Provide the (x, y) coordinate of the cell's center where the given text is located.  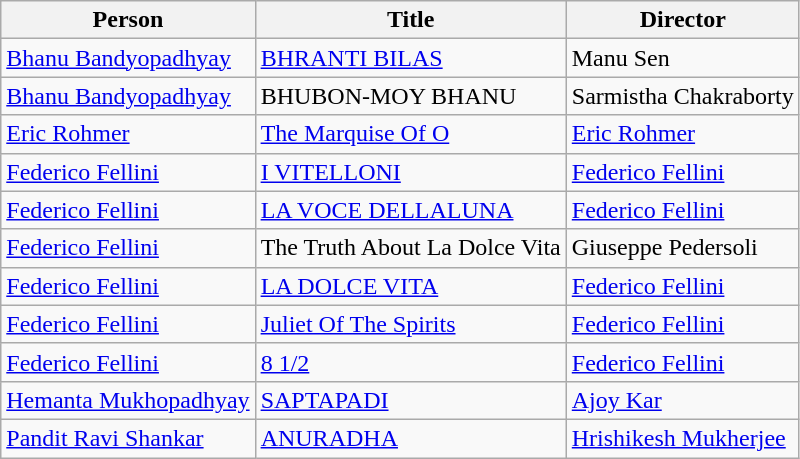
8 1/2 (410, 362)
Hemanta Mukhopadhyay (128, 400)
LA DOLCE VITA (410, 286)
Juliet Of The Spirits (410, 324)
BHUBON-MOY BHANU (410, 96)
Pandit Ravi Shankar (128, 438)
The Truth About La Dolce Vita (410, 248)
ANURADHA (410, 438)
LA VOCE DELLALUNA (410, 210)
Person (128, 20)
Giuseppe Pedersoli (682, 248)
SAPTAPADI (410, 400)
Hrishikesh Mukherjee (682, 438)
Sarmistha Chakraborty (682, 96)
Director (682, 20)
Ajoy Kar (682, 400)
I VITELLONI (410, 172)
The Marquise Of O (410, 134)
Title (410, 20)
Manu Sen (682, 58)
BHRANTI BILAS (410, 58)
